Extract the (X, Y) coordinate from the center of the cell holding the provided text.  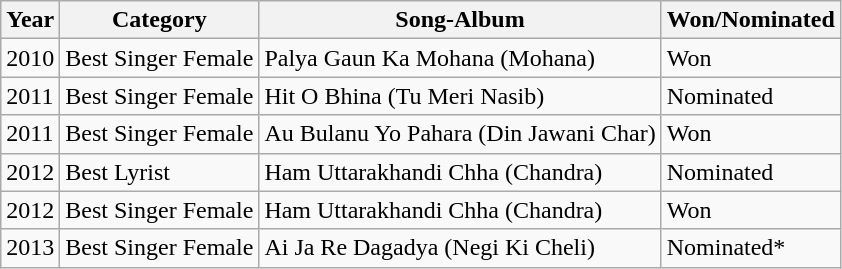
Nominated* (750, 248)
2013 (30, 248)
Year (30, 20)
Au Bulanu Yo Pahara (Din Jawani Char) (460, 134)
Won/Nominated (750, 20)
2010 (30, 58)
Song-Album (460, 20)
Best Lyrist (160, 172)
Palya Gaun Ka Mohana (Mohana) (460, 58)
Ai Ja Re Dagadya (Negi Ki Cheli) (460, 248)
Category (160, 20)
Hit O Bhina (Tu Meri Nasib) (460, 96)
